Extract the (X, Y) coordinate from the center of the cell holding the provided text.  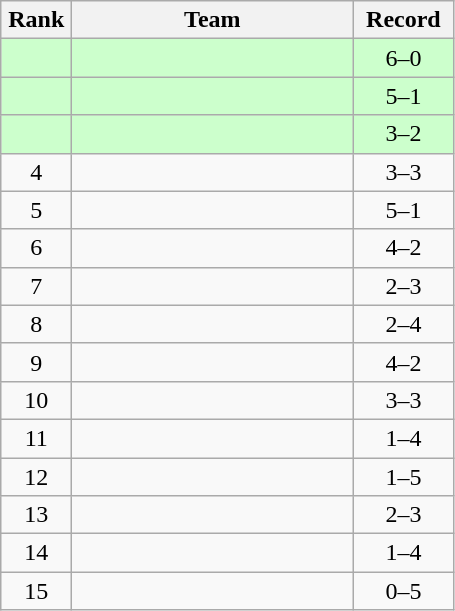
0–5 (404, 591)
3–2 (404, 134)
5 (36, 210)
Record (404, 20)
10 (36, 400)
12 (36, 477)
11 (36, 438)
15 (36, 591)
6 (36, 248)
1–5 (404, 477)
4 (36, 172)
7 (36, 286)
13 (36, 515)
Rank (36, 20)
6–0 (404, 58)
8 (36, 324)
14 (36, 553)
2–4 (404, 324)
9 (36, 362)
Team (212, 20)
